Find where the given text appears and provide that cell's center as (x, y) coordinate. 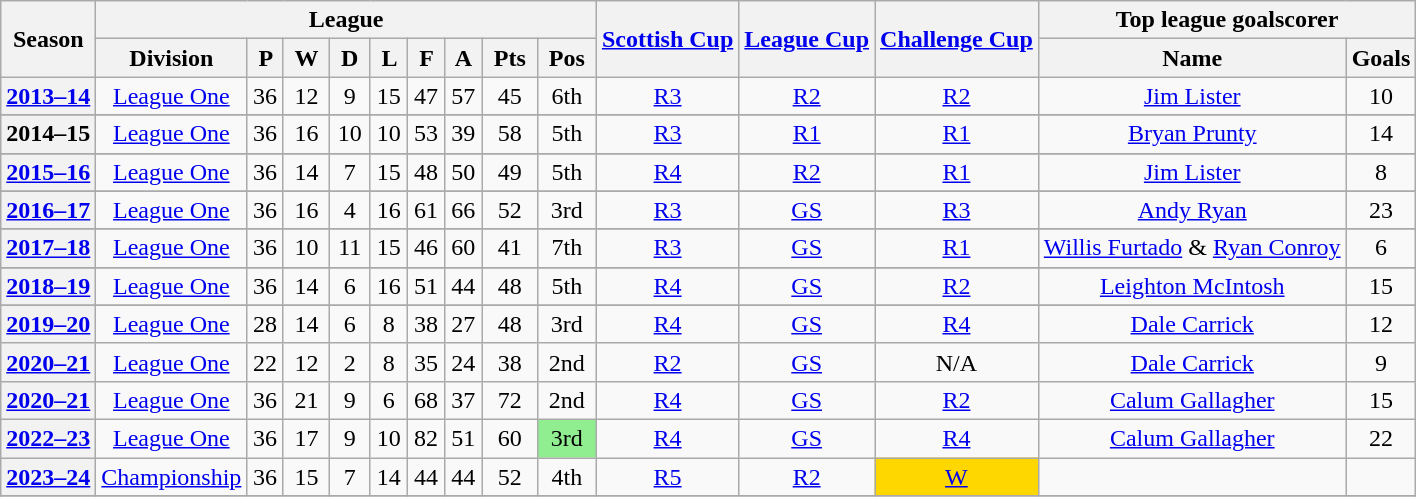
League Cup (807, 39)
46 (426, 248)
23 (1381, 210)
41 (510, 248)
21 (306, 400)
2 (349, 362)
2013–14 (48, 96)
6th (566, 96)
57 (463, 96)
Pos (566, 58)
D (349, 58)
Season (48, 39)
Bryan Prunty (1192, 134)
7th (566, 248)
Division (172, 58)
66 (463, 210)
28 (265, 324)
17 (306, 438)
35 (426, 362)
League (346, 20)
2018–19 (48, 286)
Challenge Cup (957, 39)
39 (463, 134)
47 (426, 96)
2016–17 (48, 210)
24 (463, 362)
R5 (667, 477)
45 (510, 96)
Championship (172, 477)
L (389, 58)
50 (463, 172)
Name (1192, 58)
A (463, 58)
Scottish Cup (667, 39)
58 (510, 134)
Andy Ryan (1192, 210)
37 (463, 400)
Goals (1381, 58)
Pts (510, 58)
N/A (957, 362)
27 (463, 324)
2023–24 (48, 477)
61 (426, 210)
2015–16 (48, 172)
49 (510, 172)
2019–20 (48, 324)
53 (426, 134)
F (426, 58)
82 (426, 438)
P (265, 58)
Top league goalscorer (1227, 20)
72 (510, 400)
2022–23 (48, 438)
2014–15 (48, 134)
4 (349, 210)
2017–18 (48, 248)
68 (426, 400)
4th (566, 477)
Willis Furtado & Ryan Conroy (1192, 248)
11 (349, 248)
Leighton McIntosh (1192, 286)
